Find where the given text appears and provide that cell's center as (x, y) coordinate. 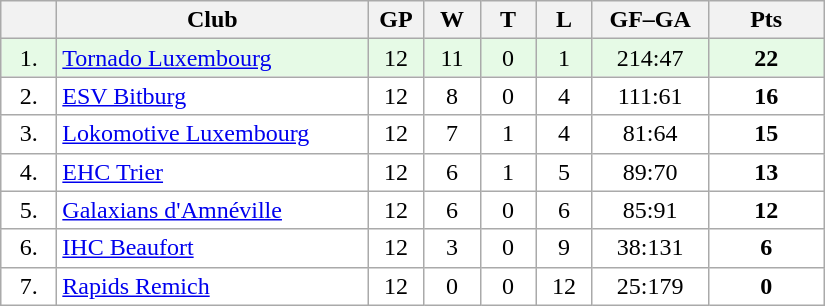
6. (29, 248)
9 (564, 248)
11 (452, 58)
8 (452, 96)
GF–GA (650, 20)
Galaxians d'Amnéville (212, 210)
5. (29, 210)
5 (564, 172)
3. (29, 134)
15 (766, 134)
2. (29, 96)
38:131 (650, 248)
7 (452, 134)
Rapids Remich (212, 286)
85:91 (650, 210)
4. (29, 172)
GP (396, 20)
T (508, 20)
81:64 (650, 134)
3 (452, 248)
ESV Bitburg (212, 96)
IHC Beaufort (212, 248)
Pts (766, 20)
W (452, 20)
111:61 (650, 96)
89:70 (650, 172)
1. (29, 58)
EHC Trier (212, 172)
25:179 (650, 286)
16 (766, 96)
7. (29, 286)
214:47 (650, 58)
22 (766, 58)
Tornado Luxembourg (212, 58)
13 (766, 172)
Lokomotive Luxembourg (212, 134)
L (564, 20)
Club (212, 20)
